Provide the [X, Y] coordinate of the cell's center where the given text is located.  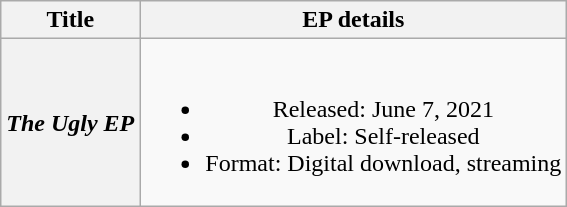
Released: June 7, 2021Label: Self-releasedFormat: Digital download, streaming [354, 122]
Title [70, 20]
The Ugly EP [70, 122]
EP details [354, 20]
